Determine the [x, y] coordinate at the center of the cell enclosing the given text.  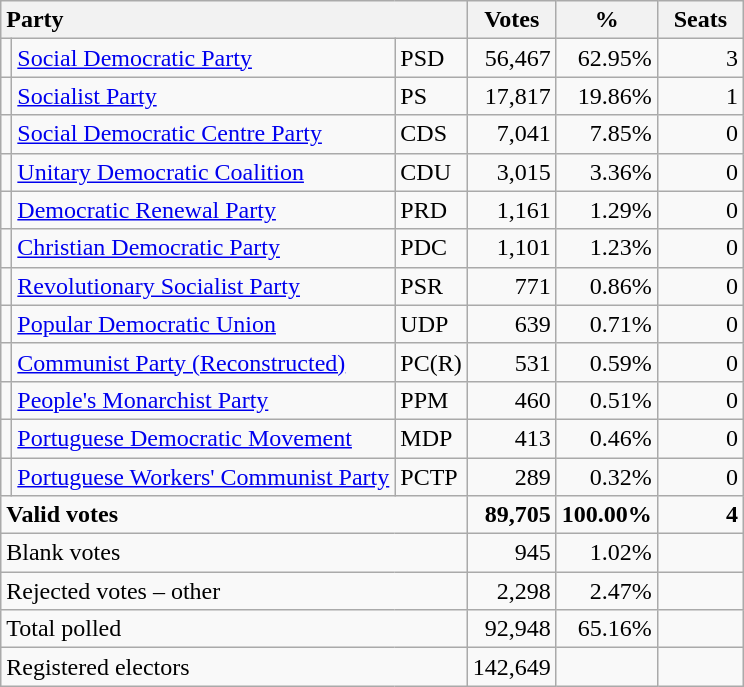
CDU [431, 172]
Revolutionary Socialist Party [204, 286]
0.71% [606, 324]
771 [512, 286]
Rejected votes – other [234, 591]
Portuguese Democratic Movement [204, 438]
Total polled [234, 629]
PRD [431, 210]
1,161 [512, 210]
0.51% [606, 400]
PSR [431, 286]
7,041 [512, 134]
Party [234, 20]
Social Democratic Centre Party [204, 134]
945 [512, 553]
531 [512, 362]
460 [512, 400]
Socialist Party [204, 96]
17,817 [512, 96]
Blank votes [234, 553]
Seats [700, 20]
100.00% [606, 515]
89,705 [512, 515]
Communist Party (Reconstructed) [204, 362]
3,015 [512, 172]
3.36% [606, 172]
56,467 [512, 58]
PCTP [431, 477]
PSD [431, 58]
413 [512, 438]
1,101 [512, 248]
0.32% [606, 477]
MDP [431, 438]
142,649 [512, 667]
3 [700, 58]
1 [700, 96]
UDP [431, 324]
7.85% [606, 134]
PC(R) [431, 362]
PPM [431, 400]
1.29% [606, 210]
92,948 [512, 629]
Christian Democratic Party [204, 248]
Social Democratic Party [204, 58]
639 [512, 324]
0.46% [606, 438]
19.86% [606, 96]
Democratic Renewal Party [204, 210]
People's Monarchist Party [204, 400]
Portuguese Workers' Communist Party [204, 477]
289 [512, 477]
PS [431, 96]
Registered electors [234, 667]
65.16% [606, 629]
1.02% [606, 553]
Popular Democratic Union [204, 324]
4 [700, 515]
2,298 [512, 591]
1.23% [606, 248]
Valid votes [234, 515]
Unitary Democratic Coalition [204, 172]
% [606, 20]
2.47% [606, 591]
0.86% [606, 286]
62.95% [606, 58]
CDS [431, 134]
PDC [431, 248]
0.59% [606, 362]
Votes [512, 20]
